Pinpoint the cell where the given text exists, returning its [x, y] midpoint coordinate. 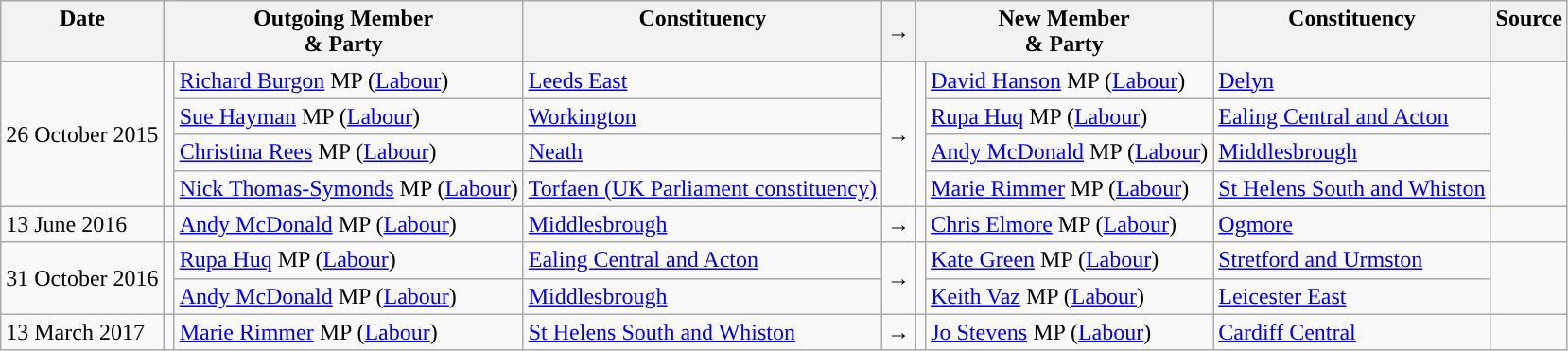
Chris Elmore MP (Labour) [1070, 224]
Neath [702, 152]
New Member& Party [1065, 32]
Jo Stevens MP (Labour) [1070, 332]
Torfaen (UK Parliament constituency) [702, 188]
Stretford and Urmston [1352, 260]
Workington [702, 116]
Date [82, 32]
Keith Vaz MP (Labour) [1070, 296]
Nick Thomas-Symonds MP (Labour) [348, 188]
Leeds East [702, 80]
Sue Hayman MP (Labour) [348, 116]
Source [1528, 32]
Kate Green MP (Labour) [1070, 260]
David Hanson MP (Labour) [1070, 80]
Christina Rees MP (Labour) [348, 152]
31 October 2016 [82, 278]
13 June 2016 [82, 224]
Cardiff Central [1352, 332]
Outgoing Member& Party [343, 32]
Delyn [1352, 80]
Richard Burgon MP (Labour) [348, 80]
Leicester East [1352, 296]
26 October 2015 [82, 134]
Ogmore [1352, 224]
13 March 2017 [82, 332]
